Find where the given text appears and provide that cell's center as (X, Y) coordinate. 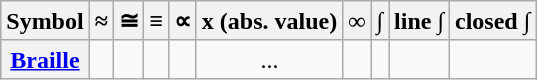
line ∫ (420, 21)
∫ (380, 21)
≈ (101, 21)
∞ (357, 21)
∝ (183, 21)
≅ (128, 21)
closed ∫ (493, 21)
Symbol (45, 21)
... (269, 59)
x (abs. value) (269, 21)
≡ (156, 21)
Braille (45, 59)
